Extract the (x, y) coordinate from the center of the cell holding the provided text.  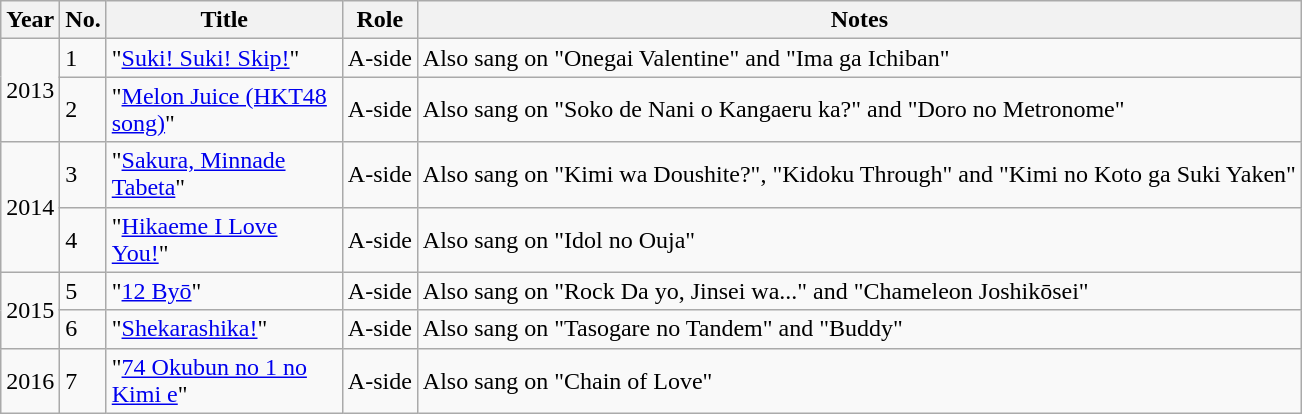
Notes (859, 20)
Also sang on "Soko de Nani o Kangaeru ka?" and "Doro no Metronome" (859, 110)
2015 (30, 310)
1 (83, 58)
"Hikaeme I Love You!" (224, 240)
5 (83, 291)
"Shekarashika!" (224, 329)
No. (83, 20)
Title (224, 20)
Also sang on "Idol no Ouja" (859, 240)
2013 (30, 90)
Also sang on "Rock Da yo, Jinsei wa..." and "Chameleon Joshikōsei" (859, 291)
Also sang on "Tasogare no Tandem" and "Buddy" (859, 329)
2016 (30, 380)
Role (380, 20)
Also sang on "Chain of Love" (859, 380)
4 (83, 240)
"Sakura, Minnade Tabeta" (224, 174)
6 (83, 329)
Also sang on "Onegai Valentine" and "Ima ga Ichiban" (859, 58)
"12 Byō" (224, 291)
"Melon Juice (HKT48 song)" (224, 110)
7 (83, 380)
"74 Okubun no 1 no Kimi e" (224, 380)
"Suki! Suki! Skip!" (224, 58)
2014 (30, 207)
3 (83, 174)
Year (30, 20)
2 (83, 110)
Also sang on "Kimi wa Doushite?", "Kidoku Through" and "Kimi no Koto ga Suki Yaken" (859, 174)
